From the cell containing the given text, extract its center point as (x, y) coordinate. 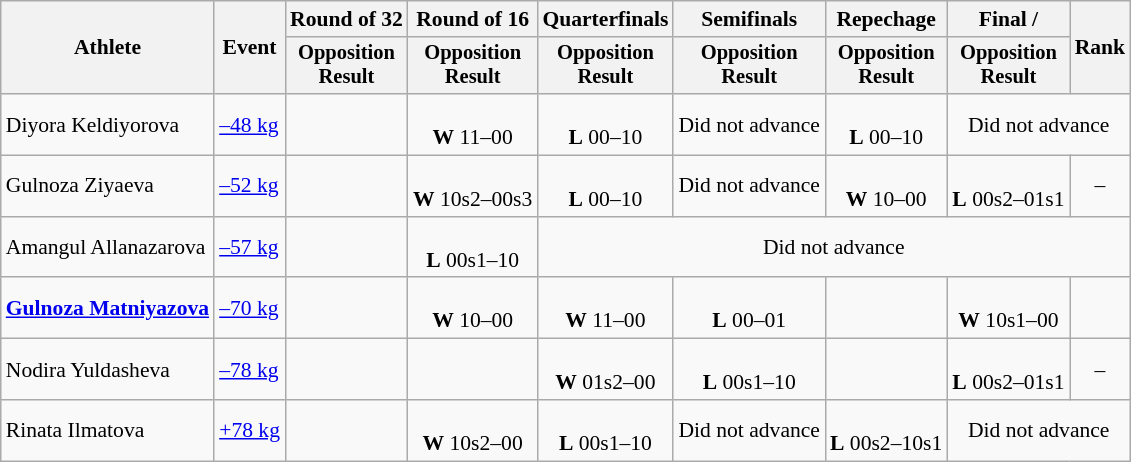
–70 kg (250, 308)
Athlete (108, 48)
Rinata Ilmatova (108, 430)
W 10s2–00 (472, 430)
Round of 16 (472, 19)
Repechage (886, 19)
W 10s2–00s3 (472, 186)
–52 kg (250, 186)
Quarterfinals (605, 19)
W 01s2–00 (605, 370)
L 00s2–10s1 (886, 430)
Semifinals (749, 19)
Nodira Yuldasheva (108, 370)
Final / (1008, 19)
Gulnoza Matniyazova (108, 308)
Rank (1100, 48)
Round of 32 (346, 19)
Event (250, 48)
Gulnoza Ziyaeva (108, 186)
–78 kg (250, 370)
–57 kg (250, 248)
L 00–01 (749, 308)
+78 kg (250, 430)
–48 kg (250, 124)
W 10s1–00 (1008, 308)
Diyora Keldiyorova (108, 124)
Amangul Allanazarova (108, 248)
